Find where the given text appears and provide that cell's center as [x, y] coordinate. 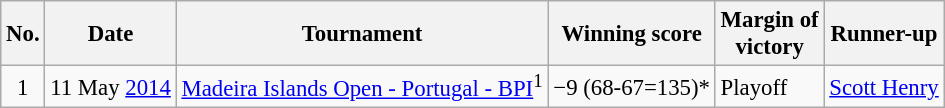
Date [110, 34]
Runner-up [884, 34]
Scott Henry [884, 87]
Winning score [632, 34]
11 May 2014 [110, 87]
1 [23, 87]
Madeira Islands Open - Portugal - BPI1 [362, 87]
No. [23, 34]
Playoff [770, 87]
Tournament [362, 34]
Margin ofvictory [770, 34]
−9 (68-67=135)* [632, 87]
